Search for the cell housing the specified text and yield its [X, Y] center coordinate. 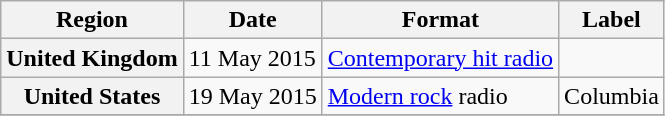
Region [92, 20]
Date [252, 20]
Modern rock radio [440, 96]
Label [612, 20]
11 May 2015 [252, 58]
United Kingdom [92, 58]
Format [440, 20]
Columbia [612, 96]
19 May 2015 [252, 96]
United States [92, 96]
Contemporary hit radio [440, 58]
